Locate the cell with the specified text and output its [X, Y] center coordinate. 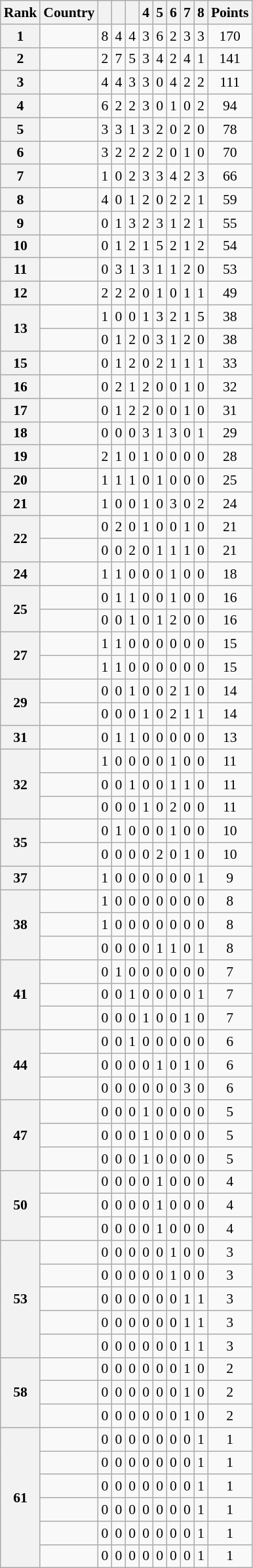
141 [230, 59]
Rank [21, 12]
170 [230, 36]
49 [230, 294]
33 [230, 364]
59 [230, 200]
20 [21, 481]
22 [21, 538]
58 [21, 1392]
19 [21, 457]
61 [21, 1498]
Country [69, 12]
12 [21, 294]
35 [21, 843]
70 [230, 153]
66 [230, 177]
111 [230, 83]
28 [230, 457]
47 [21, 1136]
50 [21, 1206]
54 [230, 246]
55 [230, 223]
Points [230, 12]
41 [21, 995]
78 [230, 129]
17 [21, 410]
27 [21, 655]
44 [21, 1065]
94 [230, 106]
37 [21, 878]
